Scan for the cell matching the given text and deliver its [X, Y] coordinate at center. 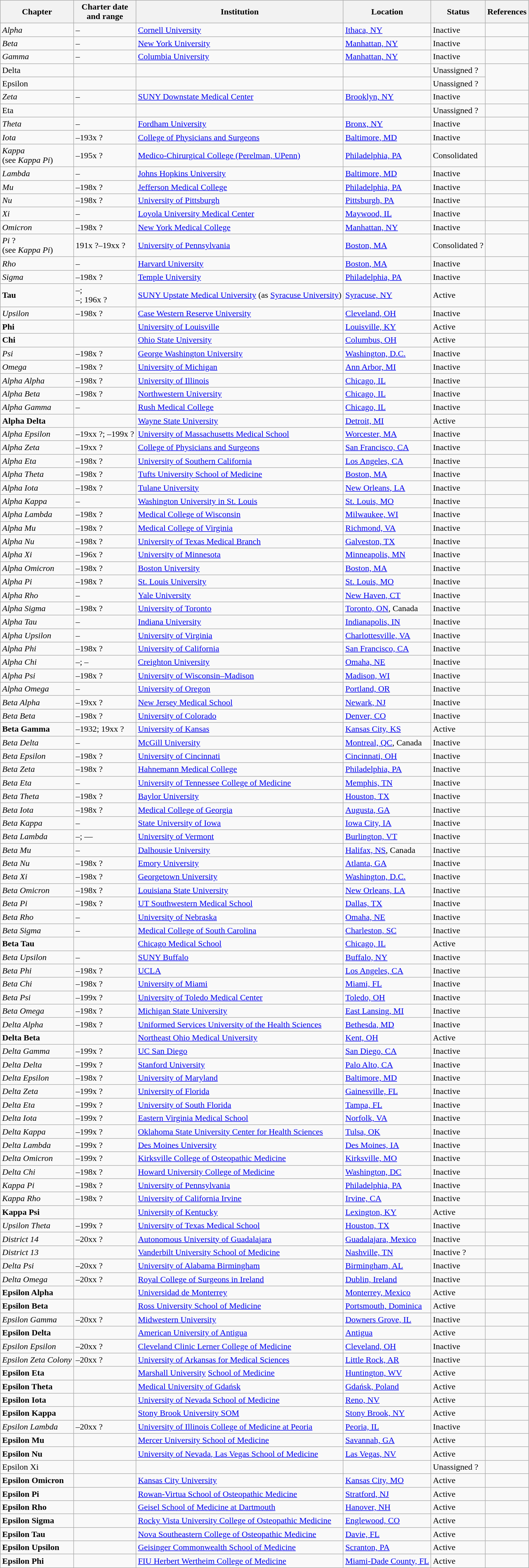
Epsilon Zeta Colony [37, 1360]
Milwaukee, WI [387, 515]
Toronto, ON, Canada [387, 608]
Beta [37, 43]
SUNY Buffalo [239, 957]
Little Rock, AR [387, 1360]
Epsilon Gamma [37, 1320]
Kappa(see Kappa Pi) [37, 155]
Brooklyn, NY [387, 97]
Mu [37, 187]
Nashville, TN [387, 1252]
University of Cincinnati [239, 756]
State University of Iowa [239, 823]
Alpha Psi [37, 676]
Medical College of Virginia [239, 528]
University of Texas Medical School [239, 1225]
Alpha Tau [37, 622]
Alpha Beta [37, 394]
University of Miami [239, 984]
–19xx ?; –199x ? [105, 434]
Epsilon Nu [37, 1453]
Alpha Omicron [37, 568]
University of Toronto [239, 608]
Delta Chi [37, 1172]
Epsilon Rho [37, 1507]
Alpha [37, 30]
University of Southern California [239, 461]
New York University [239, 43]
Epsilon Tau [37, 1534]
University of Nevada School of Medicine [239, 1400]
Des Moines University [239, 1145]
Louisville, KY [387, 327]
Wayne State University [239, 420]
Iowa City, IA [387, 823]
Davie, FL [387, 1534]
Theta [37, 124]
Tampa, FL [387, 1105]
Tufts University School of Medicine [239, 474]
Delta Iota [37, 1118]
Columbia University [239, 57]
Ross University School of Medicine [239, 1306]
University of Virginia [239, 635]
Beta Phi [37, 971]
University of California [239, 649]
Gdańsk, Poland [387, 1386]
Omega [37, 367]
Kent, OH [387, 1038]
Tulsa, OK [387, 1132]
Beta Eta [37, 783]
Epsilon Kappa [37, 1413]
University of Pittsburgh [239, 201]
Alpha Lambda [37, 515]
Downers Grove, IL [387, 1320]
Sigma [37, 277]
Miami, FL [387, 984]
Nova Southeastern College of Osteopathic Medicine [239, 1534]
University of Texas Medical Branch [239, 541]
Medico-Chirurgical College (Perelman, UPenn) [239, 155]
Stony Brook University SOM [239, 1413]
Alpha Epsilon [37, 434]
Galveston, TX [387, 541]
Indianapolis, IN [387, 622]
Alpha Upsilon [37, 635]
Consolidated [458, 155]
Beta Delta [37, 743]
Delta Kappa [37, 1132]
Mercer University School of Medicine [239, 1440]
Norfolk, VA [387, 1118]
Rush Medical College [239, 407]
New Jersey Medical School [239, 702]
Epsilon Eta [37, 1373]
Epsilon Pi [37, 1494]
Louisiana State University [239, 890]
Epsilon Xi [37, 1467]
Baylor University [239, 796]
Kirksville, MO [387, 1158]
Beta Omega [37, 1011]
Epsilon Phi [37, 1561]
Delta Eta [37, 1105]
Dublin, Ireland [387, 1279]
Beta Omicron [37, 890]
Tau [37, 295]
Delta Gamma [37, 1051]
Boston University [239, 568]
Montreal, QC, Canada [387, 743]
Alpha Alpha [37, 380]
Loyola University Medical Center [239, 214]
University of Vermont [239, 836]
Hahnemann Medical College [239, 769]
Beta Zeta [37, 769]
Chi [37, 340]
Beta Kappa [37, 823]
Ann Arbor, MI [387, 367]
Harvard University [239, 264]
Delta Omega [37, 1279]
–195x ? [105, 155]
Upsilon Theta [37, 1225]
Howard University College of Medicine [239, 1172]
Epsilon Epsilon [37, 1346]
Beta Epsilon [37, 756]
University of Oregon [239, 689]
Kappa Rho [37, 1199]
East Lansing, MI [387, 1011]
Portsmouth, Dominica [387, 1306]
Irvine, CA [387, 1199]
Reno, NV [387, 1400]
Hanover, NH [387, 1507]
University of Toledo Medical Center [239, 997]
Delta Delta [37, 1065]
Yale University [239, 595]
Alpha Chi [37, 662]
University of Tennessee College of Medicine [239, 783]
Beta Psi [37, 997]
Autonomous University of Guadalajara [239, 1239]
–193x ? [105, 137]
Beta Gamma [37, 729]
UT Southwestern Medical School [239, 904]
Delta Beta [37, 1038]
Beta Upsilon [37, 957]
Emory University [239, 863]
Dalhousie University [239, 850]
University of Michigan [239, 367]
University of Nebraska [239, 917]
Chapter [37, 12]
Epsilon Omicron [37, 1480]
Alpha Rho [37, 595]
University of Massachusetts Medical School [239, 434]
Palo Alto, CA [387, 1065]
Vanderbilt University School of Medicine [239, 1252]
McGill University [239, 743]
Pittsburgh, PA [387, 201]
American University of Antigua [239, 1333]
Creighton University [239, 662]
Uniformed Services University of the Health Sciences [239, 1024]
Alpha Pi [37, 582]
Lambda [37, 173]
District 14 [37, 1239]
Georgetown University [239, 877]
Alpha Phi [37, 649]
Beta Lambda [37, 836]
Alpha Iota [37, 488]
Epsilon Lambda [37, 1427]
Guadalajara, Mexico [387, 1239]
Denver, CO [387, 716]
Epsilon Upsilon [37, 1548]
University of Alabama Birmingham [239, 1266]
FIU Herbert Wertheim College of Medicine [239, 1561]
Nu [37, 201]
–1932; 19xx ? [105, 729]
Rowan-Virtua School of Osteopathic Medicine [239, 1494]
Epsilon Delta [37, 1333]
Charleston, SC [387, 930]
–196x ? [105, 555]
Epsilon [37, 84]
Medical College of Georgia [239, 810]
Medical College of South Carolina [239, 930]
Huntington, WV [387, 1373]
Xi [37, 214]
Chicago Medical School [239, 944]
George Washington University [239, 353]
Cincinnati, OH [387, 756]
Epsilon Sigma [37, 1521]
Newark, NJ [387, 702]
Antigua [387, 1333]
Englewood, CO [387, 1521]
University of Colorado [239, 716]
Iota [37, 137]
Jefferson Medical College [239, 187]
Medical University of Gdańsk [239, 1386]
Ithaca, NY [387, 30]
Cleveland Clinic Lerner College of Medicine [239, 1346]
Alpha Delta [37, 420]
Richmond, VA [387, 528]
–; –– [105, 836]
Upsilon [37, 313]
University of Minnesota [239, 555]
Universidad de Monterrey [239, 1293]
Delta Lambda [37, 1145]
Epsilon Mu [37, 1440]
Johns Hopkins University [239, 173]
Fordham University [239, 124]
Temple University [239, 277]
Epsilon Alpha [37, 1293]
Royal College of Surgeons in Ireland [239, 1279]
St. Louis University [239, 582]
Buffalo, NY [387, 957]
Institution [239, 12]
Birmingham, AL [387, 1266]
Las Vegas, NV [387, 1453]
Stanford University [239, 1065]
Minneapolis, MN [387, 555]
San Diego, CA [387, 1051]
Phi [37, 327]
SUNY Upstate Medical University (as Syracuse University) [239, 295]
–;–; 196x ? [105, 295]
New Haven, CT [387, 595]
Kansas City, MO [387, 1480]
Beta Theta [37, 796]
Kappa Psi [37, 1212]
Beta Alpha [37, 702]
District 13 [37, 1252]
Bethesda, MD [387, 1024]
UCLA [239, 971]
Worcester, MA [387, 434]
Miami-Dade County, FL [387, 1561]
Location [387, 12]
–; – [105, 662]
University of California Irvine [239, 1199]
University of Illinois [239, 380]
Memphis, TN [387, 783]
Consolidated ? [458, 245]
Michigan State University [239, 1011]
Alpha Nu [37, 541]
Oklahoma State University Center for Health Sciences [239, 1132]
Detroit, MI [387, 420]
University of South Florida [239, 1105]
Epsilon Iota [37, 1400]
Northwestern University [239, 394]
Geisel School of Medicine at Dartmouth [239, 1507]
Northeast Ohio Medical University [239, 1038]
University of Nevada, Las Vegas School of Medicine [239, 1453]
Alpha Eta [37, 461]
Alpha Gamma [37, 407]
Gainesville, FL [387, 1092]
SUNY Downstate Medical Center [239, 97]
Augusta, GA [387, 810]
Omicron [37, 227]
Scranton, PA [387, 1548]
Eta [37, 110]
University of Wisconsin–Madison [239, 676]
Kansas City University [239, 1480]
University of Illinois College of Medicine at Peoria [239, 1427]
Syracuse, NY [387, 295]
Alpha Kappa [37, 501]
Stony Brook, NY [387, 1413]
University of Maryland [239, 1078]
191x ?–19xx ? [105, 245]
Beta Beta [37, 716]
Monterrey, Mexico [387, 1293]
Beta Nu [37, 863]
Kansas City, KS [387, 729]
Halifax, NS, Canada [387, 850]
Epsilon Beta [37, 1306]
Dallas, TX [387, 904]
Columbus, OH [387, 340]
Beta Chi [37, 984]
Indiana University [239, 622]
Epsilon Theta [37, 1386]
Washington University in St. Louis [239, 501]
Beta Tau [37, 944]
Madison, WI [387, 676]
Status [458, 12]
Delta Epsilon [37, 1078]
Portland, OR [387, 689]
Alpha Zeta [37, 448]
Peoria, IL [387, 1427]
University of Florida [239, 1092]
Atlanta, GA [387, 863]
Beta Iota [37, 810]
Zeta [37, 97]
New York Medical College [239, 227]
Geisinger Commonwealth School of Medicine [239, 1548]
Stratford, NJ [387, 1494]
Alpha Sigma [37, 608]
Des Moines, IA [387, 1145]
Charlottesville, VA [387, 635]
Alpha Xi [37, 555]
Alpha Mu [37, 528]
Eastern Virginia Medical School [239, 1118]
Rocky Vista University College of Osteopathic Medicine [239, 1521]
Savannah, GA [387, 1440]
Medical College of Wisconsin [239, 515]
Gamma [37, 57]
Rho [37, 264]
Inactive ? [458, 1252]
Kirksville College of Osteopathic Medicine [239, 1158]
Washington, DC [387, 1172]
Ohio State University [239, 340]
Alpha Theta [37, 474]
Case Western Reserve University [239, 313]
Lexington, KY [387, 1212]
Alpha Omega [37, 689]
Beta Rho [37, 917]
Beta Sigma [37, 930]
Delta Alpha [37, 1024]
Beta Mu [37, 850]
UC San Diego [239, 1051]
Bronx, NY [387, 124]
Delta Omicron [37, 1158]
Delta Zeta [37, 1092]
Midwestern University [239, 1320]
Kappa Pi [37, 1185]
University of Kentucky [239, 1212]
Delta Psi [37, 1266]
Marshall University School of Medicine [239, 1373]
Psi [37, 353]
Tulane University [239, 488]
Cornell University [239, 30]
Delta [37, 70]
Toledo, OH [387, 997]
University of Arkansas for Medical Sciences [239, 1360]
University of Louisville [239, 327]
Maywood, IL [387, 214]
Beta Pi [37, 904]
Pi ?(see Kappa Pi) [37, 245]
Charter dateand range [105, 12]
Burlington, VT [387, 836]
References [507, 12]
Beta Xi [37, 877]
University of Kansas [239, 729]
